Extract the (X, Y) coordinate from the center of the cell holding the provided text.  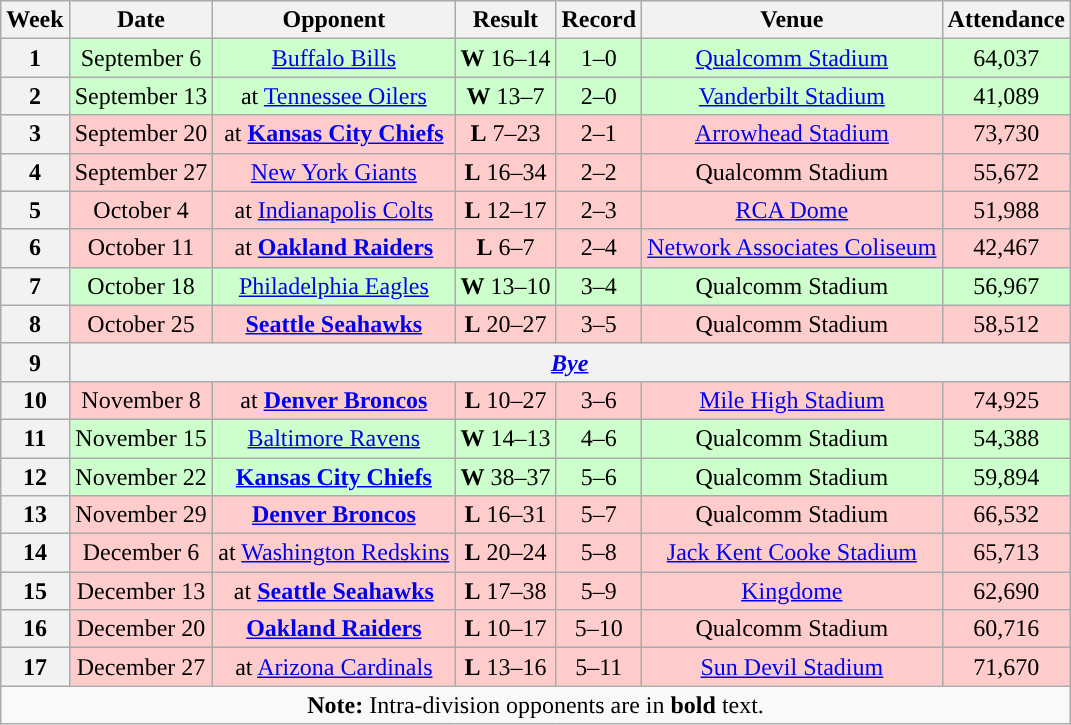
L 16–34 (506, 172)
L 20–27 (506, 324)
Result (506, 20)
2–4 (599, 248)
Kansas City Chiefs (334, 477)
November 8 (141, 400)
3–6 (599, 400)
October 11 (141, 248)
3–4 (599, 286)
65,713 (1006, 553)
Date (141, 20)
at Kansas City Chiefs (334, 134)
September 6 (141, 58)
December 20 (141, 629)
2–2 (599, 172)
12 (35, 477)
Note: Intra-division opponents are in bold text. (536, 705)
8 (35, 324)
L 10–27 (506, 400)
September 13 (141, 96)
at Seattle Seahawks (334, 591)
5 (35, 210)
New York Giants (334, 172)
14 (35, 553)
Kingdome (792, 591)
Record (599, 20)
60,716 (1006, 629)
W 16–14 (506, 58)
11 (35, 438)
5–10 (599, 629)
L 20–24 (506, 553)
Network Associates Coliseum (792, 248)
Arrowhead Stadium (792, 134)
November 29 (141, 515)
October 18 (141, 286)
3–5 (599, 324)
71,670 (1006, 667)
1 (35, 58)
2–0 (599, 96)
4 (35, 172)
74,925 (1006, 400)
5–7 (599, 515)
54,388 (1006, 438)
Buffalo Bills (334, 58)
Sun Devil Stadium (792, 667)
2–3 (599, 210)
Mile High Stadium (792, 400)
15 (35, 591)
October 4 (141, 210)
1–0 (599, 58)
59,894 (1006, 477)
2–1 (599, 134)
Venue (792, 20)
W 14–13 (506, 438)
5–11 (599, 667)
51,988 (1006, 210)
Week (35, 20)
L 10–17 (506, 629)
62,690 (1006, 591)
at Tennessee Oilers (334, 96)
9 (35, 362)
41,089 (1006, 96)
Denver Broncos (334, 515)
W 13–7 (506, 96)
Baltimore Ravens (334, 438)
17 (35, 667)
10 (35, 400)
Attendance (1006, 20)
5–6 (599, 477)
L 17–38 (506, 591)
5–8 (599, 553)
5–9 (599, 591)
at Washington Redskins (334, 553)
December 27 (141, 667)
42,467 (1006, 248)
7 (35, 286)
6 (35, 248)
RCA Dome (792, 210)
L 7–23 (506, 134)
L 6–7 (506, 248)
16 (35, 629)
W 38–37 (506, 477)
November 15 (141, 438)
Vanderbilt Stadium (792, 96)
September 20 (141, 134)
October 25 (141, 324)
Jack Kent Cooke Stadium (792, 553)
L 13–16 (506, 667)
at Oakland Raiders (334, 248)
64,037 (1006, 58)
13 (35, 515)
at Indianapolis Colts (334, 210)
December 6 (141, 553)
2 (35, 96)
Philadelphia Eagles (334, 286)
55,672 (1006, 172)
September 27 (141, 172)
L 12–17 (506, 210)
58,512 (1006, 324)
Opponent (334, 20)
L 16–31 (506, 515)
56,967 (1006, 286)
December 13 (141, 591)
Bye (570, 362)
W 13–10 (506, 286)
73,730 (1006, 134)
3 (35, 134)
Seattle Seahawks (334, 324)
at Denver Broncos (334, 400)
Oakland Raiders (334, 629)
4–6 (599, 438)
November 22 (141, 477)
66,532 (1006, 515)
at Arizona Cardinals (334, 667)
